Return (x, y) of the center of cell containing provided text 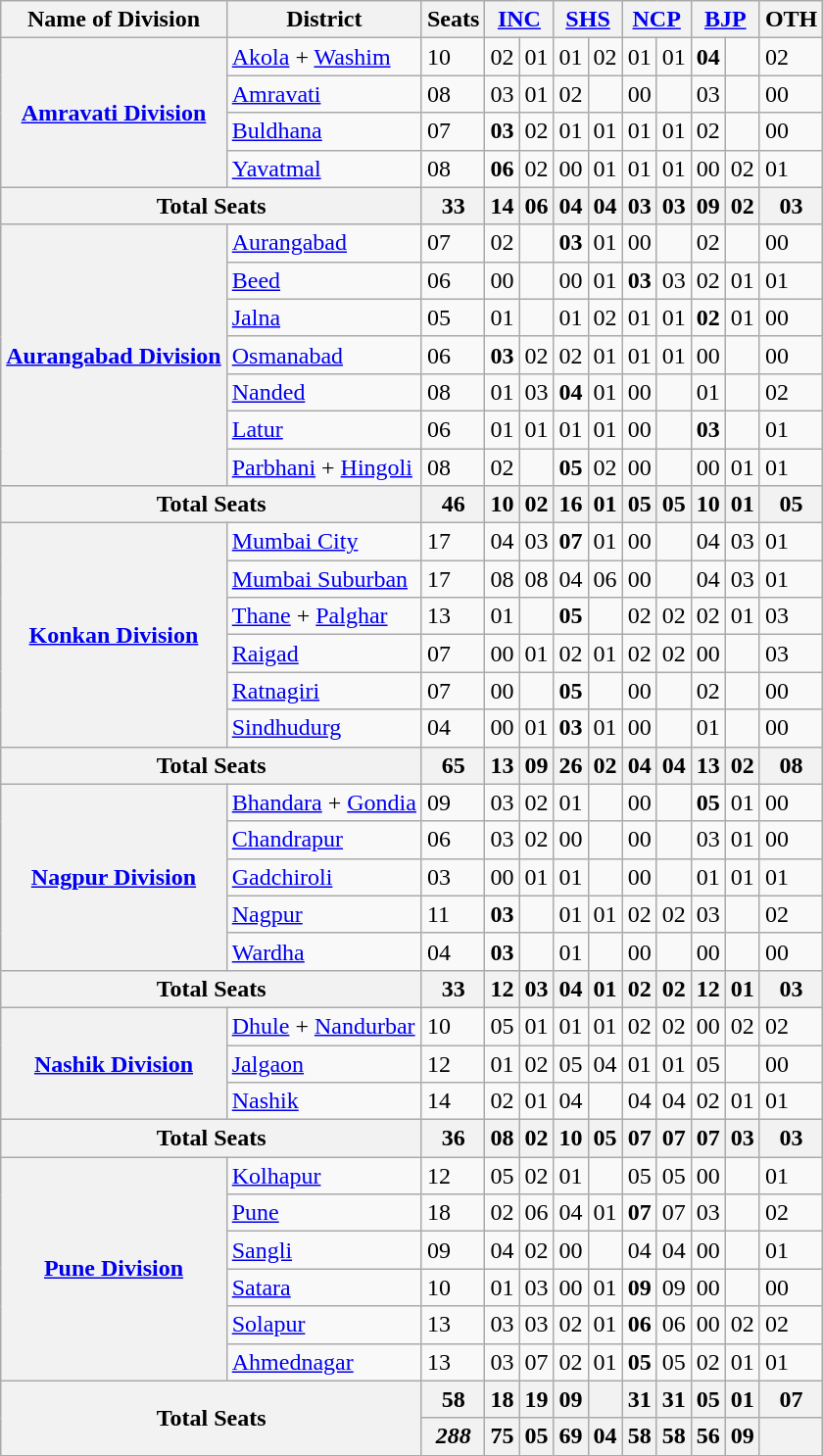
INC (519, 20)
Thane + Palghar (323, 616)
Nagpur (323, 914)
Aurangabad Division (114, 355)
26 (570, 765)
Sindhudurg (323, 728)
Jalna (323, 317)
SHS (588, 20)
Ratnagiri (323, 691)
Raigad (323, 654)
Solapur (323, 1325)
Satara (323, 1287)
Chandrapur (323, 840)
Amravati (323, 94)
11 (453, 914)
75 (502, 1436)
Amravati Division (114, 113)
16 (570, 505)
District (323, 20)
Bhandara + Gondia (323, 802)
288 (453, 1436)
Jalgaon (323, 1063)
Latur (323, 429)
Yavatmal (323, 169)
Name of Division (114, 20)
Mumbai Suburban (323, 579)
Gadchiroli (323, 877)
65 (453, 765)
Dhule + Nandurbar (323, 1026)
69 (570, 1436)
Buldhana (323, 131)
Wardha (323, 951)
BJP (725, 20)
Osmanabad (323, 355)
Nashik (323, 1101)
Nagpur Division (114, 877)
Pune Division (114, 1269)
Nashik Division (114, 1063)
56 (707, 1436)
Nanded (323, 392)
46 (453, 505)
NCP (656, 20)
36 (453, 1139)
Mumbai City (323, 542)
Akola + Washim (323, 57)
Beed (323, 280)
Pune (323, 1213)
Kolhapur (323, 1176)
Ahmednagar (323, 1362)
Aurangabad (323, 243)
Konkan Division (114, 635)
Seats (453, 20)
OTH (791, 20)
Sangli (323, 1250)
19 (537, 1399)
Parbhani + Hingoli (323, 467)
